Scan for the cell matching the given text and deliver its (x, y) coordinate at center. 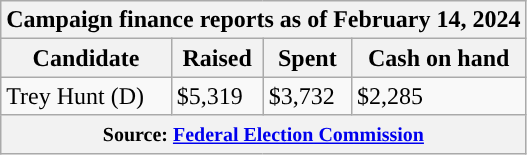
$3,732 (307, 96)
$5,319 (217, 96)
Candidate (86, 58)
$2,285 (438, 96)
Cash on hand (438, 58)
Trey Hunt (D) (86, 96)
Source: Federal Election Commission (264, 134)
Campaign finance reports as of February 14, 2024 (264, 20)
Raised (217, 58)
Spent (307, 58)
